Capture the cell that displays the provided text and extract its [X, Y] central coordinate. 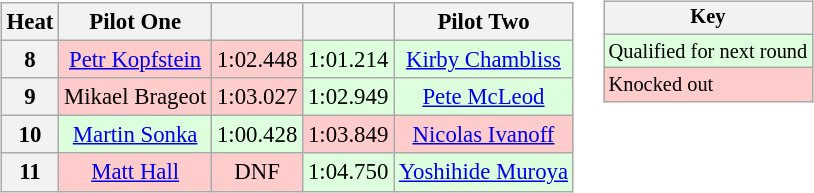
Martin Sonka [136, 135]
Knocked out [708, 85]
1:04.750 [348, 172]
1:00.428 [258, 135]
Key [708, 18]
9 [30, 97]
Pilot Two [484, 22]
Pilot One [136, 22]
11 [30, 172]
Nicolas Ivanoff [484, 135]
Pete McLeod [484, 97]
10 [30, 135]
Qualified for next round [708, 51]
1:02.448 [258, 60]
Heat [30, 22]
Kirby Chambliss [484, 60]
Mikael Brageot [136, 97]
DNF [258, 172]
Matt Hall [136, 172]
1:02.949 [348, 97]
1:01.214 [348, 60]
Yoshihide Muroya [484, 172]
1:03.849 [348, 135]
8 [30, 60]
1:03.027 [258, 97]
Petr Kopfstein [136, 60]
